Provide the [X, Y] coordinate of the cell's center where the given text is located.  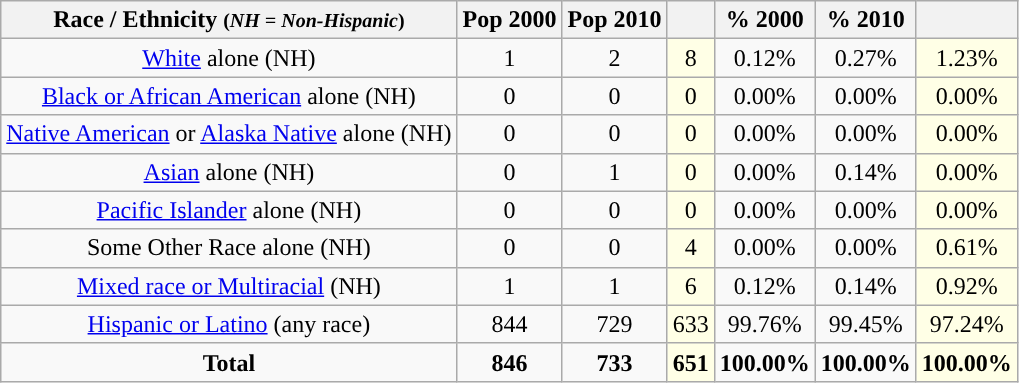
99.45% [866, 324]
0.61% [966, 248]
8 [690, 58]
Race / Ethnicity (NH = Non-Hispanic) [229, 20]
Pacific Islander alone (NH) [229, 210]
Pop 2000 [510, 20]
Total [229, 362]
Asian alone (NH) [229, 172]
% 2010 [866, 20]
4 [690, 248]
Pop 2010 [614, 20]
97.24% [966, 324]
Mixed race or Multiracial (NH) [229, 286]
633 [690, 324]
0.27% [866, 58]
846 [510, 362]
Hispanic or Latino (any race) [229, 324]
2 [614, 58]
1.23% [966, 58]
0.92% [966, 286]
733 [614, 362]
% 2000 [764, 20]
844 [510, 324]
Some Other Race alone (NH) [229, 248]
Black or African American alone (NH) [229, 96]
651 [690, 362]
99.76% [764, 324]
6 [690, 286]
Native American or Alaska Native alone (NH) [229, 134]
729 [614, 324]
White alone (NH) [229, 58]
